Extract the (X, Y) coordinate from the center of the cell holding the provided text.  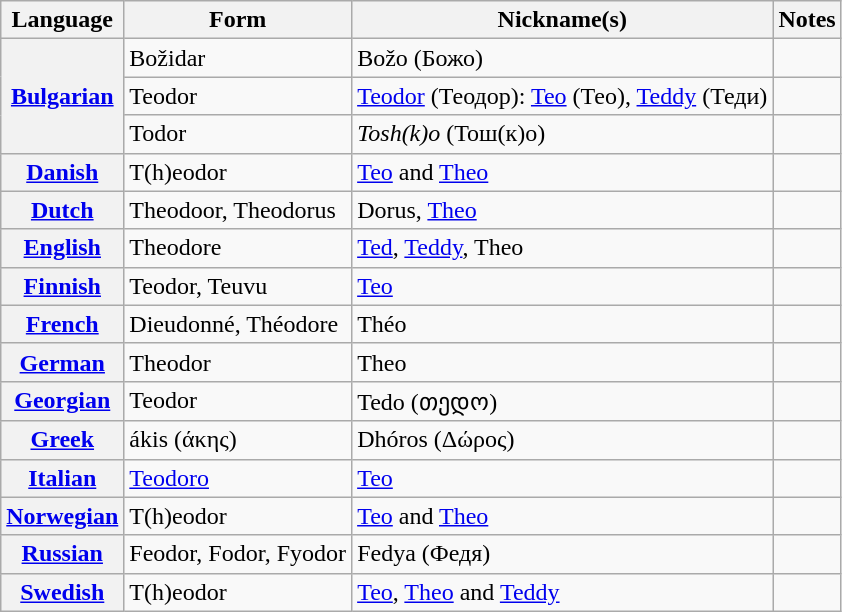
French (62, 324)
Božo (Божо) (562, 58)
Theo (562, 362)
Swedish (62, 592)
Dorus, Theo (562, 210)
Theodor (238, 362)
Fedya (Федя) (562, 554)
Todor (238, 134)
Nickname(s) (562, 20)
Teo, Theo and Teddy (562, 592)
Ted, Teddy, Theo (562, 248)
Norwegian (62, 516)
Georgian (62, 401)
Teodor, Teuvu (238, 286)
Finnish (62, 286)
Notes (807, 20)
Teodor (Теодор): Teo (Тео), Teddy (Теди) (562, 96)
ákis (άκης) (238, 440)
Theodore (238, 248)
English (62, 248)
Théo (562, 324)
Feodor, Fodor, Fyodor (238, 554)
Greek (62, 440)
German (62, 362)
Dhóros (Δώρος) (562, 440)
Language (62, 20)
Russian (62, 554)
Italian (62, 478)
Tosh(k)o (Тош(к)о) (562, 134)
Božidar (238, 58)
Danish (62, 172)
Theodoor, Theodorus (238, 210)
Dieudonné, Théodore (238, 324)
Teodoro (238, 478)
Bulgarian (62, 96)
Dutch (62, 210)
Form (238, 20)
Tedo (თედო) (562, 401)
